Provide the (x, y) coordinate of the cell's center where the given text is located.  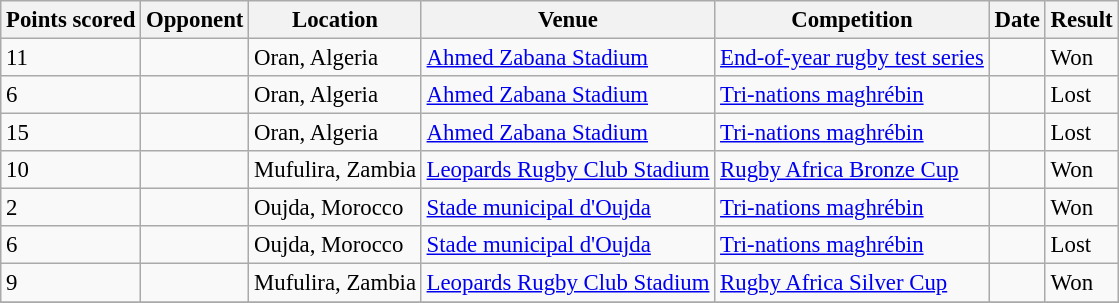
15 (71, 133)
11 (71, 58)
2 (71, 208)
Competition (852, 20)
Result (1082, 20)
Location (336, 20)
Points scored (71, 20)
Opponent (195, 20)
End-of-year rugby test series (852, 58)
10 (71, 170)
Rugby Africa Bronze Cup (852, 170)
Venue (568, 20)
Rugby Africa Silver Cup (852, 283)
Date (1017, 20)
9 (71, 283)
